Identify which cell holds the provided text, then report its (X, Y) central coordinate. 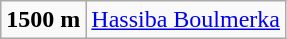
Hassiba Boulmerka (186, 20)
1500 m (44, 20)
